Pinpoint the cell where the given text exists, returning its (X, Y) midpoint coordinate. 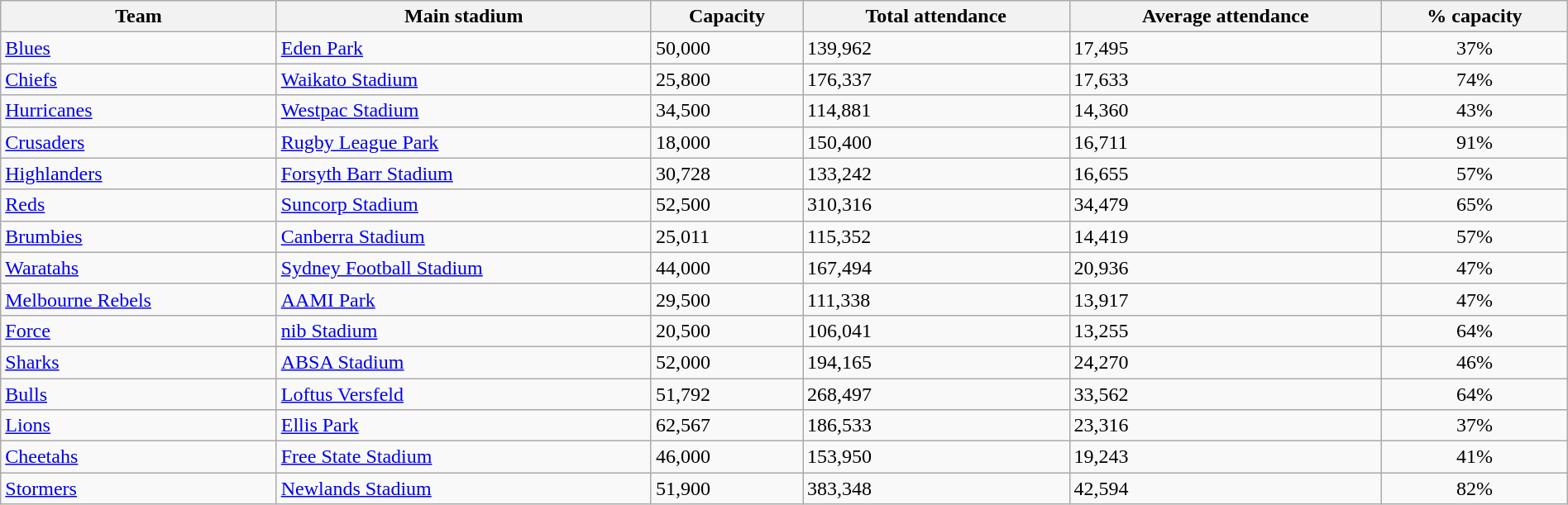
74% (1475, 79)
Main stadium (463, 17)
106,041 (936, 331)
23,316 (1226, 426)
ABSA Stadium (463, 362)
Average attendance (1226, 17)
62,567 (726, 426)
Bulls (139, 394)
Force (139, 331)
34,479 (1226, 205)
Reds (139, 205)
Hurricanes (139, 111)
19,243 (1226, 457)
17,633 (1226, 79)
Brumbies (139, 236)
Waikato Stadium (463, 79)
42,594 (1226, 488)
AAMI Park (463, 299)
29,500 (726, 299)
33,562 (1226, 394)
194,165 (936, 362)
25,011 (726, 236)
383,348 (936, 488)
50,000 (726, 48)
Ellis Park (463, 426)
Canberra Stadium (463, 236)
153,950 (936, 457)
139,962 (936, 48)
Rugby League Park (463, 142)
Suncorp Stadium (463, 205)
nib Stadium (463, 331)
167,494 (936, 268)
Lions (139, 426)
176,337 (936, 79)
Blues (139, 48)
Waratahs (139, 268)
Westpac Stadium (463, 111)
13,917 (1226, 299)
Eden Park (463, 48)
16,655 (1226, 174)
Free State Stadium (463, 457)
24,270 (1226, 362)
150,400 (936, 142)
Crusaders (139, 142)
Chiefs (139, 79)
111,338 (936, 299)
Melbourne Rebels (139, 299)
115,352 (936, 236)
Highlanders (139, 174)
44,000 (726, 268)
20,936 (1226, 268)
52,500 (726, 205)
Team (139, 17)
16,711 (1226, 142)
Sydney Football Stadium (463, 268)
Cheetahs (139, 457)
13,255 (1226, 331)
51,792 (726, 394)
30,728 (726, 174)
41% (1475, 457)
Capacity (726, 17)
20,500 (726, 331)
Newlands Stadium (463, 488)
310,316 (936, 205)
Stormers (139, 488)
186,533 (936, 426)
Loftus Versfeld (463, 394)
17,495 (1226, 48)
Sharks (139, 362)
25,800 (726, 79)
65% (1475, 205)
51,900 (726, 488)
91% (1475, 142)
14,360 (1226, 111)
14,419 (1226, 236)
133,242 (936, 174)
114,881 (936, 111)
Total attendance (936, 17)
Forsyth Barr Stadium (463, 174)
% capacity (1475, 17)
46% (1475, 362)
46,000 (726, 457)
18,000 (726, 142)
52,000 (726, 362)
268,497 (936, 394)
82% (1475, 488)
34,500 (726, 111)
43% (1475, 111)
